From the cell containing the given text, extract its center point as (X, Y) coordinate. 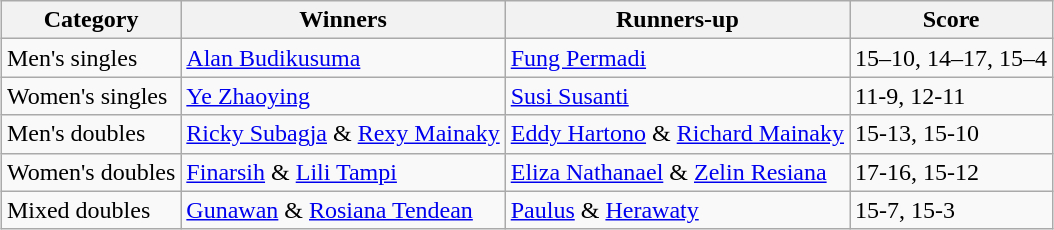
Score (952, 20)
Paulus & Herawaty (677, 210)
17-16, 15-12 (952, 172)
Winners (343, 20)
15-13, 15-10 (952, 134)
Women's doubles (90, 172)
Ye Zhaoying (343, 96)
Susi Susanti (677, 96)
Men's doubles (90, 134)
Mixed doubles (90, 210)
11-9, 12-11 (952, 96)
Women's singles (90, 96)
15-7, 15-3 (952, 210)
Finarsih & Lili Tampi (343, 172)
Fung Permadi (677, 58)
Runners-up (677, 20)
Men's singles (90, 58)
Ricky Subagja & Rexy Mainaky (343, 134)
Alan Budikusuma (343, 58)
Eliza Nathanael & Zelin Resiana (677, 172)
15–10, 14–17, 15–4 (952, 58)
Category (90, 20)
Gunawan & Rosiana Tendean (343, 210)
Eddy Hartono & Richard Mainaky (677, 134)
